For the text-containing cell, return its midpoint in [X, Y] coordinate format. 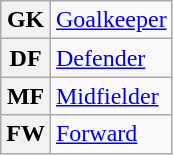
FW [26, 134]
Forward [111, 134]
Defender [111, 58]
Midfielder [111, 96]
Goalkeeper [111, 20]
MF [26, 96]
DF [26, 58]
GK [26, 20]
